Return the (x, y) coordinate for the center point of the cell that contains the specified text.  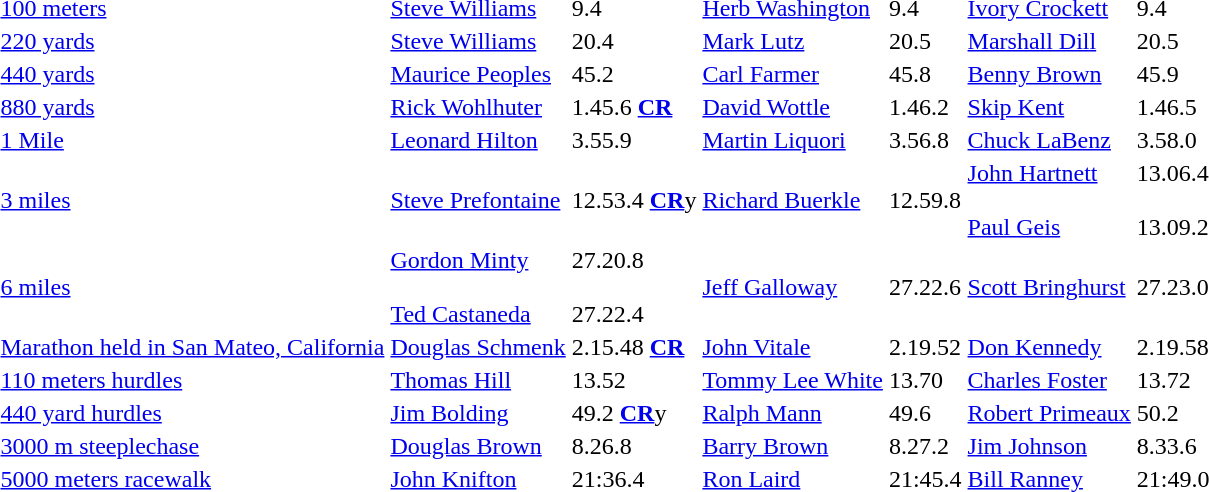
8.26.8 (634, 446)
Charles Foster (1049, 380)
Benny Brown (1049, 74)
3.56.8 (925, 140)
1.46.2 (925, 107)
Carl Farmer (792, 74)
8.27.2 (925, 446)
Richard Buerkle (792, 200)
Maurice Peoples (478, 74)
Leonard Hilton (478, 140)
Don Kennedy (1049, 347)
3.55.9 (634, 140)
Mark Lutz (792, 41)
20.4 (634, 41)
Tommy Lee White (792, 380)
Ralph Mann (792, 413)
Douglas Brown (478, 446)
13.52 (634, 380)
Barry Brown (792, 446)
Robert Primeaux (1049, 413)
Douglas Schmenk (478, 347)
20.5 (925, 41)
27.22.6 (925, 287)
Rick Wohlhuter (478, 107)
2.19.52 (925, 347)
1.45.6 CR (634, 107)
Steve Prefontaine (478, 200)
Thomas Hill (478, 380)
Marshall Dill (1049, 41)
2.15.48 CR (634, 347)
12.53.4 CRy (634, 200)
49.2 CRy (634, 413)
Gordon MintyTed Castaneda (478, 287)
27.20.827.22.4 (634, 287)
Scott Bringhurst (1049, 287)
John HartnettPaul Geis (1049, 200)
Skip Kent (1049, 107)
49.6 (925, 413)
Chuck LaBenz (1049, 140)
John Vitale (792, 347)
12.59.8 (925, 200)
Jeff Galloway (792, 287)
45.2 (634, 74)
Steve Williams (478, 41)
David Wottle (792, 107)
Jim Johnson (1049, 446)
45.8 (925, 74)
13.70 (925, 380)
Martin Liquori (792, 140)
Jim Bolding (478, 413)
